Return [x, y] of the center of cell containing provided text 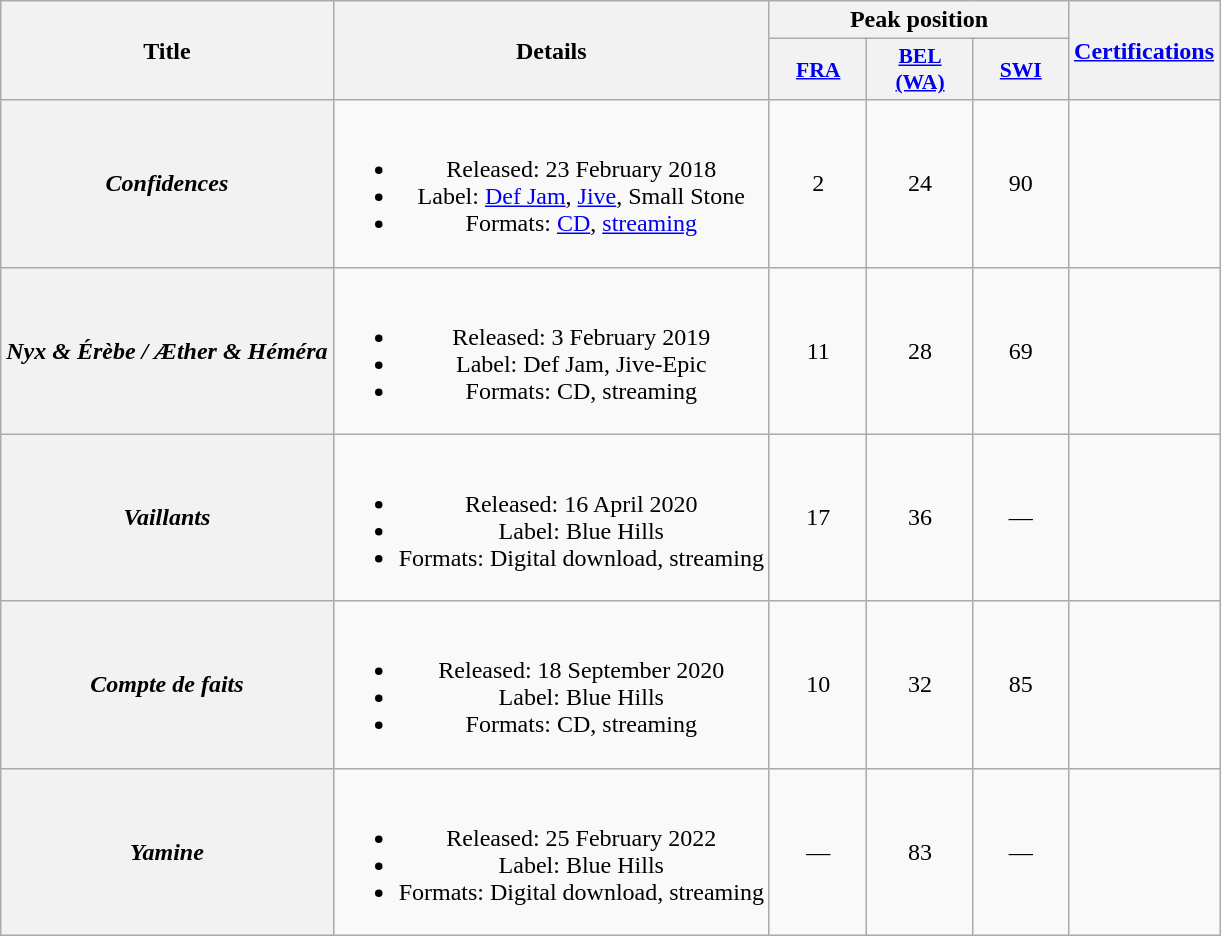
83 [920, 852]
Released: 3 February 2019Label: Def Jam, Jive-EpicFormats: CD, streaming [551, 350]
Nyx & Érèbe / Æther & Héméra [167, 350]
Released: 16 April 2020Label: Blue HillsFormats: Digital download, streaming [551, 518]
Released: 25 February 2022Label: Blue HillsFormats: Digital download, streaming [551, 852]
2 [818, 184]
17 [818, 518]
10 [818, 684]
Certifications [1144, 50]
Yamine [167, 852]
11 [818, 350]
90 [1020, 184]
Vaillants [167, 518]
24 [920, 184]
Released: 23 February 2018Label: Def Jam, Jive, Small StoneFormats: CD, streaming [551, 184]
Released: 18 September 2020Label: Blue HillsFormats: CD, streaming [551, 684]
Compte de faits [167, 684]
28 [920, 350]
85 [1020, 684]
Details [551, 50]
BEL(WA) [920, 70]
36 [920, 518]
69 [1020, 350]
Confidences [167, 184]
Title [167, 50]
32 [920, 684]
SWI [1020, 70]
FRA [818, 70]
Peak position [918, 20]
